Scan for the cell matching the given text and deliver its [x, y] coordinate at center. 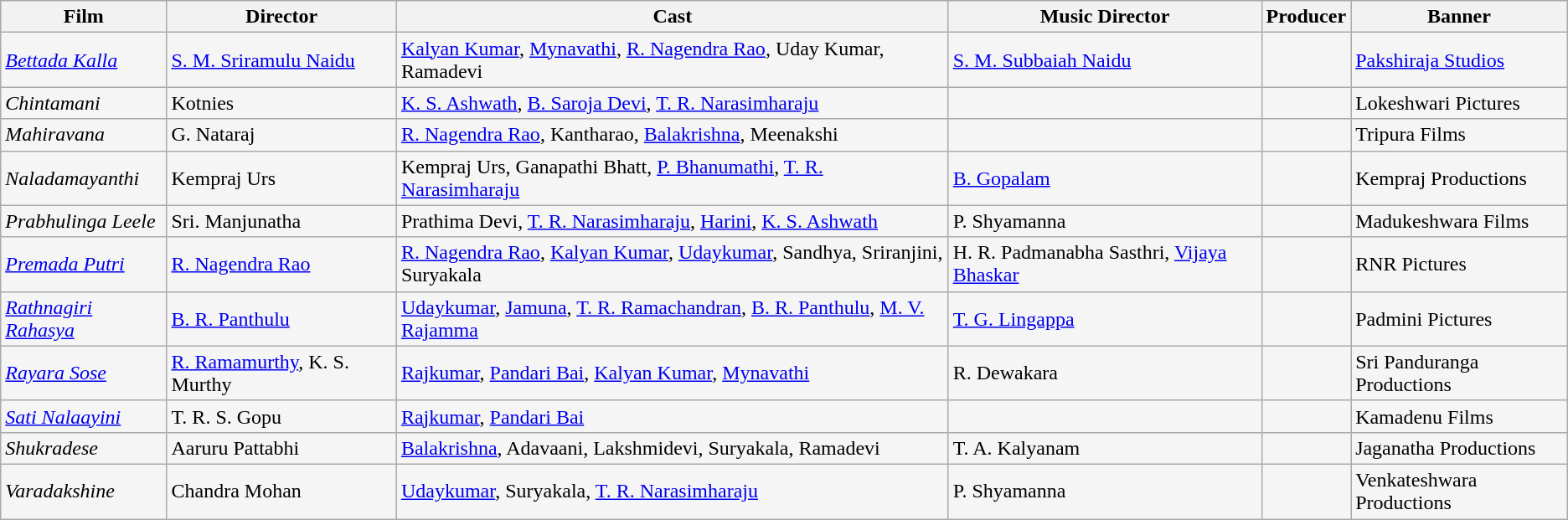
Aaruru Pattabhi [281, 448]
Madukeshwara Films [1459, 221]
R. Nagendra Rao, Kalyan Kumar, Udaykumar, Sandhya, Sriranjini, Suryakala [672, 265]
Venkateshwara Productions [1459, 491]
Sri Panduranga Productions [1459, 373]
Shukradese [84, 448]
B. Gopalam [1105, 178]
K. S. Ashwath, B. Saroja Devi, T. R. Narasimharaju [672, 103]
Padmini Pictures [1459, 318]
T. R. S. Gopu [281, 416]
Lokeshwari Pictures [1459, 103]
Prathima Devi, T. R. Narasimharaju, Harini, K. S. Ashwath [672, 221]
Cast [672, 17]
R. Ramamurthy, K. S. Murthy [281, 373]
Prabhulinga Leele [84, 221]
Chandra Mohan [281, 491]
Rathnagiri Rahasya [84, 318]
Rayara Sose [84, 373]
Udaykumar, Suryakala, T. R. Narasimharaju [672, 491]
Producer [1307, 17]
Kamadenu Films [1459, 416]
Mahiravana [84, 135]
Sri. Manjunatha [281, 221]
Premada Putri [84, 265]
R. Nagendra Rao, Kantharao, Balakrishna, Meenakshi [672, 135]
Varadakshine [84, 491]
Sati Nalaayini [84, 416]
R. Nagendra Rao [281, 265]
Film [84, 17]
Chintamani [84, 103]
T. G. Lingappa [1105, 318]
Udaykumar, Jamuna, T. R. Ramachandran, B. R. Panthulu, M. V. Rajamma [672, 318]
G. Nataraj [281, 135]
Pakshiraja Studios [1459, 60]
H. R. Padmanabha Sasthri, Vijaya Bhaskar [1105, 265]
Kempraj Urs, Ganapathi Bhatt, P. Bhanumathi, T. R. Narasimharaju [672, 178]
R. Dewakara [1105, 373]
S. M. Subbaiah Naidu [1105, 60]
Balakrishna, Adavaani, Lakshmidevi, Suryakala, Ramadevi [672, 448]
Director [281, 17]
Kalyan Kumar, Mynavathi, R. Nagendra Rao, Uday Kumar, Ramadevi [672, 60]
Rajkumar, Pandari Bai [672, 416]
Bettada Kalla [84, 60]
RNR Pictures [1459, 265]
Jaganatha Productions [1459, 448]
Music Director [1105, 17]
Banner [1459, 17]
Kempraj Productions [1459, 178]
B. R. Panthulu [281, 318]
T. A. Kalyanam [1105, 448]
Tripura Films [1459, 135]
S. M. Sriramulu Naidu [281, 60]
Kempraj Urs [281, 178]
Kotnies [281, 103]
Naladamayanthi [84, 178]
Rajkumar, Pandari Bai, Kalyan Kumar, Mynavathi [672, 373]
